Find where the given text appears and provide that cell's center as [x, y] coordinate. 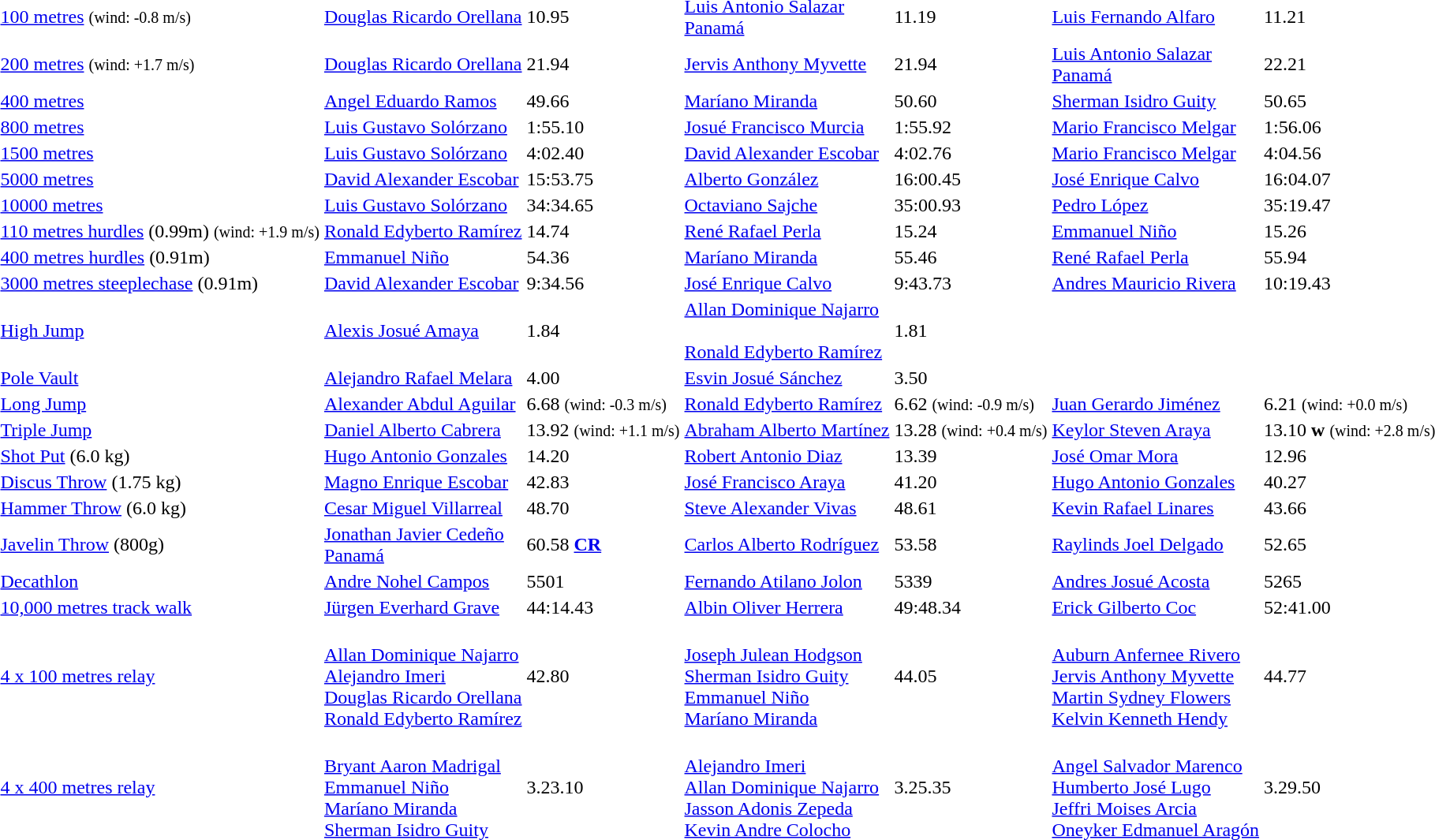
48.70 [603, 508]
José Omar Mora [1156, 456]
16:00.45 [970, 179]
1.81 [970, 330]
15:53.75 [603, 179]
Alexander Abdul Aguilar [423, 404]
Sherman Isidro Guity [1156, 101]
Albin Oliver Herrera [787, 607]
1:55.92 [970, 127]
50.60 [970, 101]
Esvin Josué Sánchez [787, 378]
Octaviano Sajche [787, 205]
Allan Dominique Najarro Alejandro Imeri Douglas Ricardo Orellana Ronald Edyberto Ramírez [423, 676]
4:02.40 [603, 153]
60.58 CR [603, 544]
35:00.93 [970, 205]
49:48.34 [970, 607]
Andres Mauricio Rivera [1156, 283]
Angel Eduardo Ramos [423, 101]
Jürgen Everhard Grave [423, 607]
9:43.73 [970, 283]
Allan Dominique Najarro Ronald Edyberto Ramírez [787, 330]
4.00 [603, 378]
Alexis Josué Amaya [423, 330]
44:14.43 [603, 607]
44.05 [970, 676]
Andres Josué Acosta [1156, 581]
Kevin Rafael Linares [1156, 508]
42.80 [603, 676]
Luis Antonio Salazar Panamá [1156, 65]
Carlos Alberto Rodríguez [787, 544]
15.24 [970, 231]
Alberto González [787, 179]
13.39 [970, 456]
Daniel Alberto Cabrera [423, 430]
Steve Alexander Vivas [787, 508]
9:34.56 [603, 283]
José Francisco Araya [787, 482]
Robert Antonio Diaz [787, 456]
14.20 [603, 456]
Pedro López [1156, 205]
13.28 (wind: +0.4 m/s) [970, 430]
Auburn Anfernee Rivero Jervis Anthony Myvette Martin Sydney Flowers Kelvin Kenneth Hendy [1156, 676]
4:02.76 [970, 153]
34:34.65 [603, 205]
14.74 [603, 231]
Raylinds Joel Delgado [1156, 544]
Douglas Ricardo Orellana [423, 65]
Josué Francisco Murcia [787, 127]
1.84 [603, 330]
41.20 [970, 482]
55.46 [970, 257]
Abraham Alberto Martínez [787, 430]
Andre Nohel Campos [423, 581]
Jonathan Javier Cedeño Panamá [423, 544]
6.68 (wind: -0.3 m/s) [603, 404]
49.66 [603, 101]
Keylor Steven Araya [1156, 430]
13.92 (wind: +1.1 m/s) [603, 430]
Joseph Julean Hodgson Sherman Isidro Guity Emmanuel Niño Maríano Miranda [787, 676]
Jervis Anthony Myvette [787, 65]
Erick Gilberto Coc [1156, 607]
Fernando Atilano Jolon [787, 581]
Juan Gerardo Jiménez [1156, 404]
Magno Enrique Escobar [423, 482]
3.50 [970, 378]
5501 [603, 581]
48.61 [970, 508]
6.62 (wind: -0.9 m/s) [970, 404]
5339 [970, 581]
53.58 [970, 544]
42.83 [603, 482]
Alejandro Rafael Melara [423, 378]
Cesar Miguel Villarreal [423, 508]
1:55.10 [603, 127]
54.36 [603, 257]
